Return the [X, Y] coordinate for the center point of the cell that contains the specified text.  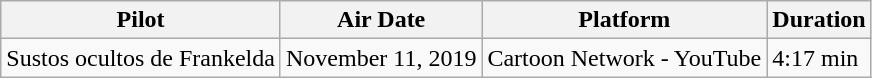
Pilot [141, 20]
Cartoon Network - YouTube [624, 58]
Platform [624, 20]
4:17 min [819, 58]
Air Date [380, 20]
Sustos ocultos de Frankelda [141, 58]
November 11, 2019 [380, 58]
Duration [819, 20]
